From the cell containing the given text, extract its center point as (x, y) coordinate. 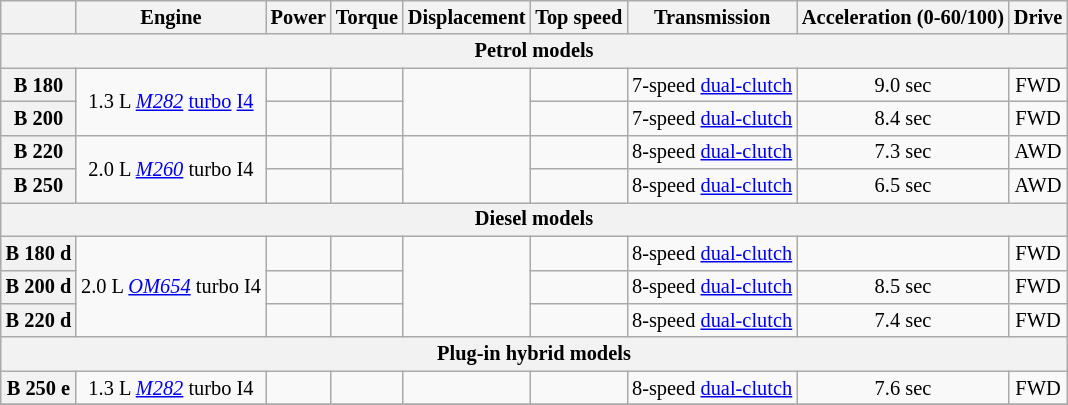
Diesel models (534, 219)
Power (298, 17)
B 250 e (38, 388)
6.5 sec (903, 186)
B 200 d (38, 287)
9.0 sec (903, 85)
Drive (1038, 17)
2.0 L OM654 turbo I4 (171, 286)
B 180 (38, 85)
7.4 sec (903, 320)
B 220 (38, 152)
8.4 sec (903, 118)
7.6 sec (903, 388)
2.0 L M260 turbo I4 (171, 168)
Top speed (578, 17)
B 250 (38, 186)
8.5 sec (903, 287)
B 180 d (38, 253)
Transmission (712, 17)
B 200 (38, 118)
Torque (367, 17)
7.3 sec (903, 152)
Plug-in hybrid models (534, 354)
Displacement (466, 17)
Engine (171, 17)
Acceleration (0-60/100) (903, 17)
Petrol models (534, 51)
B 220 d (38, 320)
